Output the (X, Y) coordinate of the center of the cell containing the given text.  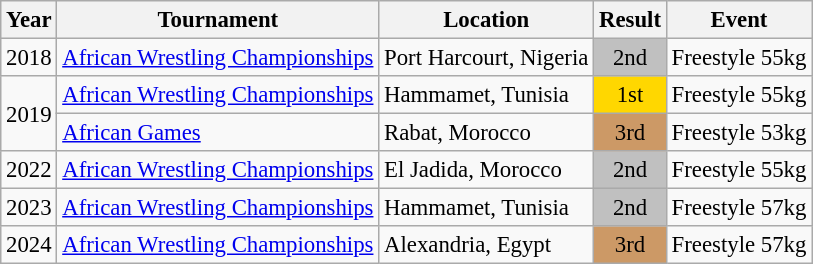
Rabat, Morocco (486, 133)
African Games (218, 133)
1st (630, 95)
Year (29, 20)
2022 (29, 170)
Result (630, 20)
2023 (29, 208)
El Jadida, Morocco (486, 170)
2024 (29, 245)
2019 (29, 114)
2018 (29, 58)
Freestyle 53kg (738, 133)
Tournament (218, 20)
Alexandria, Egypt (486, 245)
Event (738, 20)
Port Harcourt, Nigeria (486, 58)
Location (486, 20)
